Determine the (X, Y) coordinate at the center of the cell enclosing the given text.  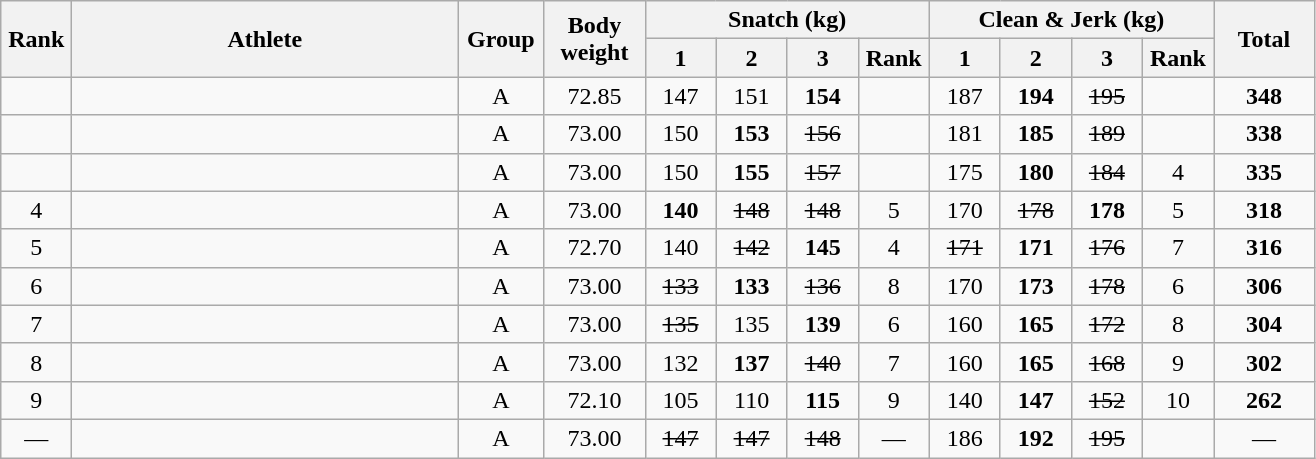
175 (964, 172)
154 (822, 96)
Body weight (594, 39)
348 (1264, 96)
72.70 (594, 248)
115 (822, 400)
192 (1036, 438)
142 (752, 248)
176 (1106, 248)
189 (1106, 134)
335 (1264, 172)
Snatch (kg) (787, 20)
338 (1264, 134)
172 (1106, 324)
173 (1036, 286)
Athlete (265, 39)
155 (752, 172)
185 (1036, 134)
132 (680, 362)
137 (752, 362)
194 (1036, 96)
72.10 (594, 400)
180 (1036, 172)
316 (1264, 248)
10 (1178, 400)
306 (1264, 286)
151 (752, 96)
302 (1264, 362)
145 (822, 248)
262 (1264, 400)
157 (822, 172)
184 (1106, 172)
156 (822, 134)
153 (752, 134)
139 (822, 324)
72.85 (594, 96)
181 (964, 134)
168 (1106, 362)
187 (964, 96)
318 (1264, 210)
152 (1106, 400)
Group (501, 39)
110 (752, 400)
186 (964, 438)
105 (680, 400)
Clean & Jerk (kg) (1071, 20)
304 (1264, 324)
Total (1264, 39)
136 (822, 286)
